Determine the (x, y) coordinate at the center of the cell enclosing the given text.  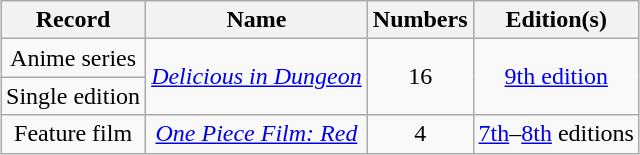
Single edition (74, 96)
Feature film (74, 134)
7th–8th editions (556, 134)
16 (420, 77)
Record (74, 20)
Delicious in Dungeon (257, 77)
Name (257, 20)
Edition(s) (556, 20)
Anime series (74, 58)
4 (420, 134)
Numbers (420, 20)
One Piece Film: Red (257, 134)
9th edition (556, 77)
